Search for the cell housing the specified text and yield its (X, Y) center coordinate. 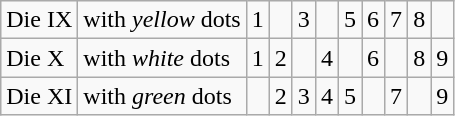
Die X (40, 58)
Die XI (40, 96)
with green dots (162, 96)
with white dots (162, 58)
Die IX (40, 20)
with yellow dots (162, 20)
